Determine the [X, Y] coordinate at the center of the cell enclosing the given text.  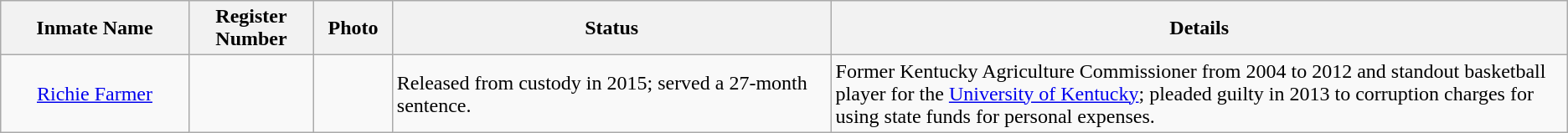
Details [1199, 28]
Register Number [251, 28]
Richie Farmer [95, 94]
Inmate Name [95, 28]
Released from custody in 2015; served a 27-month sentence. [611, 94]
Photo [353, 28]
Status [611, 28]
